Search for the cell housing the specified text and yield its [x, y] center coordinate. 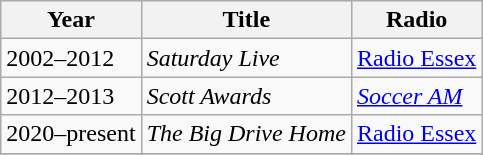
Soccer AM [416, 96]
Year [71, 20]
2020–present [71, 134]
2012–2013 [71, 96]
Radio [416, 20]
The Big Drive Home [246, 134]
Scott Awards [246, 96]
Saturday Live [246, 58]
2002–2012 [71, 58]
Title [246, 20]
